Capture the cell that displays the provided text and extract its (x, y) central coordinate. 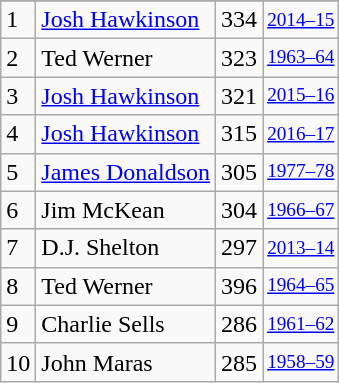
297 (240, 248)
7 (18, 248)
2014–15 (301, 20)
1 (18, 20)
3 (18, 96)
5 (18, 172)
305 (240, 172)
304 (240, 210)
10 (18, 362)
1964–65 (301, 286)
8 (18, 286)
Jim McKean (126, 210)
James Donaldson (126, 172)
4 (18, 134)
9 (18, 324)
323 (240, 58)
315 (240, 134)
1977–78 (301, 172)
321 (240, 96)
2 (18, 58)
2015–16 (301, 96)
286 (240, 324)
1966–67 (301, 210)
1961–62 (301, 324)
285 (240, 362)
1963–64 (301, 58)
396 (240, 286)
John Maras (126, 362)
2016–17 (301, 134)
D.J. Shelton (126, 248)
2013–14 (301, 248)
6 (18, 210)
Charlie Sells (126, 324)
334 (240, 20)
1958–59 (301, 362)
